Search for the cell housing the specified text and yield its (x, y) center coordinate. 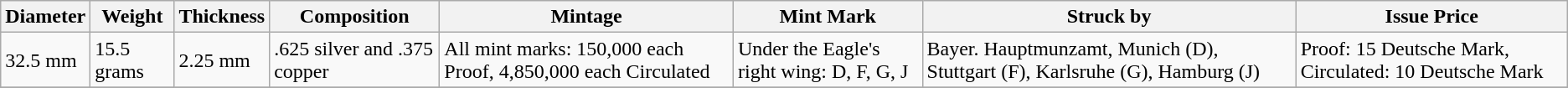
15.5 grams (132, 60)
Thickness (222, 17)
Mintage (586, 17)
Under the Eagle's right wing: D, F, G, J (828, 60)
.625 silver and .375 copper (355, 60)
Struck by (1109, 17)
Bayer. Hauptmunzamt, Munich (D), Stuttgart (F), Karlsruhe (G), Hamburg (J) (1109, 60)
Proof: 15 Deutsche Mark, Circulated: 10 Deutsche Mark (1431, 60)
32.5 mm (45, 60)
Composition (355, 17)
Mint Mark (828, 17)
Diameter (45, 17)
All mint marks: 150,000 each Proof, 4,850,000 each Circulated (586, 60)
2.25 mm (222, 60)
Issue Price (1431, 17)
Weight (132, 17)
